Capture the cell that displays the provided text and extract its [x, y] central coordinate. 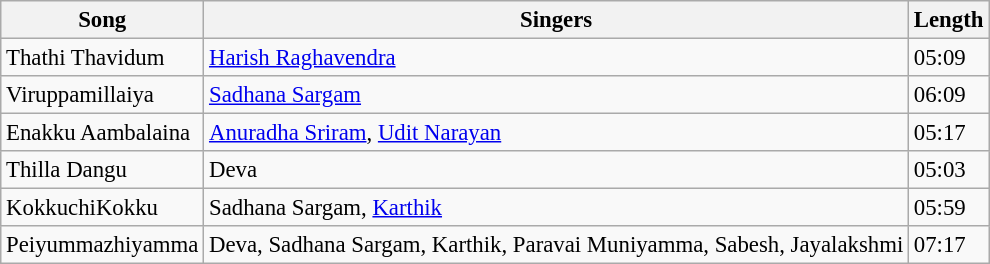
Thathi Thavidum [102, 58]
Harish Raghavendra [556, 58]
Length [949, 20]
Singers [556, 20]
Song [102, 20]
05:17 [949, 133]
Thilla Dangu [102, 170]
KokkuchiKokku [102, 208]
05:59 [949, 208]
06:09 [949, 95]
05:09 [949, 58]
05:03 [949, 170]
Sadhana Sargam [556, 95]
Deva, Sadhana Sargam, Karthik, Paravai Muniyamma, Sabesh, Jayalakshmi [556, 245]
Peiyummazhiyamma [102, 245]
Enakku Aambalaina [102, 133]
Deva [556, 170]
Viruppamillaiya [102, 95]
07:17 [949, 245]
Sadhana Sargam, Karthik [556, 208]
Anuradha Sriram, Udit Narayan [556, 133]
